Identify which cell holds the provided text, then report its [x, y] central coordinate. 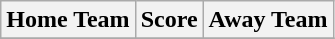
Score [169, 20]
Home Team [68, 20]
Away Team [268, 20]
